Return (X, Y) of the center of cell containing provided text 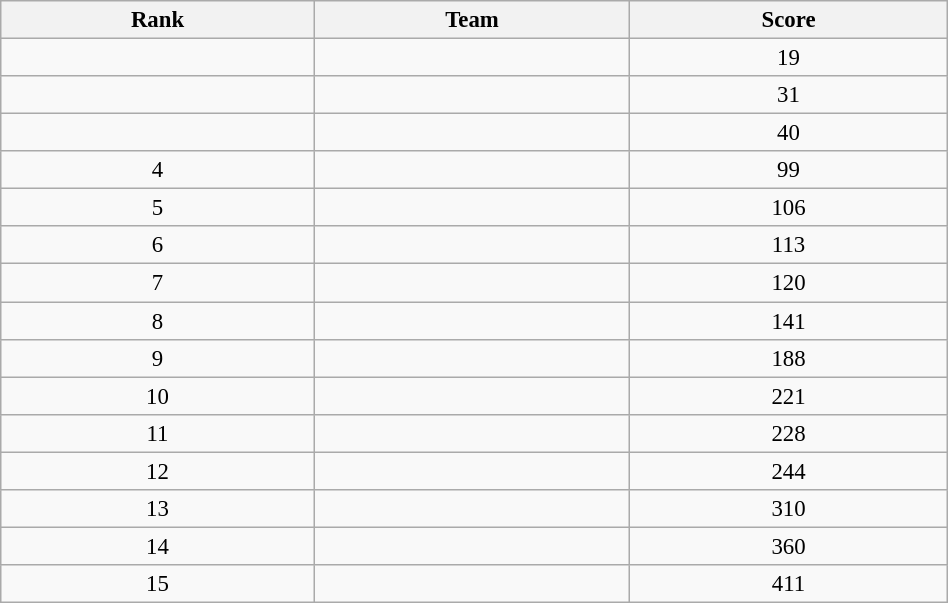
10 (158, 396)
7 (158, 283)
106 (788, 208)
11 (158, 433)
15 (158, 584)
360 (788, 546)
9 (158, 358)
Score (788, 20)
120 (788, 283)
8 (158, 321)
221 (788, 396)
6 (158, 245)
99 (788, 170)
141 (788, 321)
188 (788, 358)
12 (158, 471)
31 (788, 95)
40 (788, 133)
5 (158, 208)
113 (788, 245)
4 (158, 170)
411 (788, 584)
Rank (158, 20)
13 (158, 509)
19 (788, 58)
228 (788, 433)
310 (788, 509)
Team (472, 20)
244 (788, 471)
14 (158, 546)
